For the text-containing cell, return its midpoint in [x, y] coordinate format. 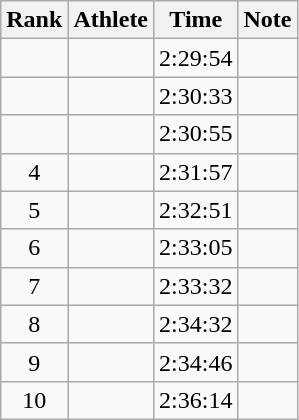
8 [34, 324]
9 [34, 362]
6 [34, 248]
2:33:05 [196, 248]
2:32:51 [196, 210]
2:29:54 [196, 58]
2:31:57 [196, 172]
Rank [34, 20]
5 [34, 210]
2:34:32 [196, 324]
2:34:46 [196, 362]
Time [196, 20]
2:30:55 [196, 134]
4 [34, 172]
Note [268, 20]
7 [34, 286]
2:30:33 [196, 96]
10 [34, 400]
2:33:32 [196, 286]
2:36:14 [196, 400]
Athlete [111, 20]
